Determine the [X, Y] coordinate at the center of the cell enclosing the given text.  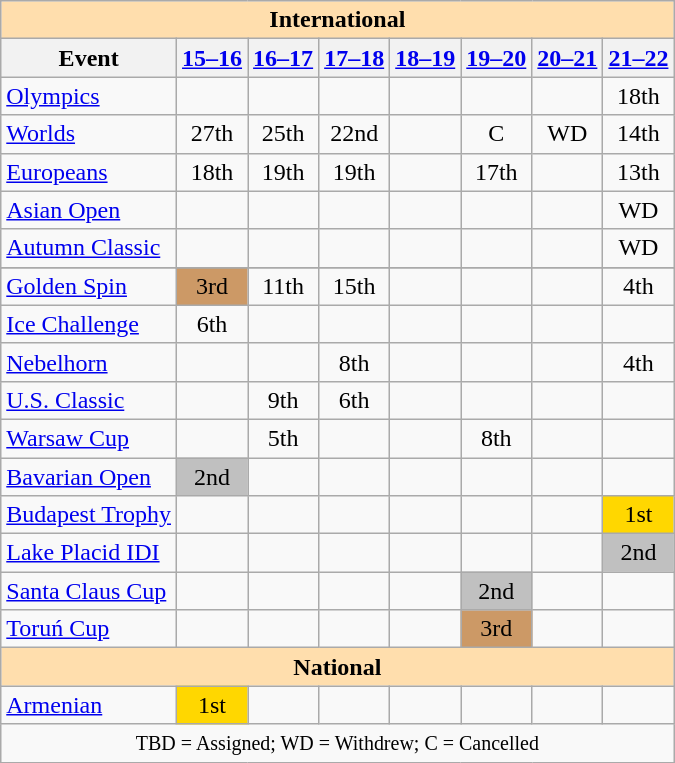
Warsaw Cup [89, 438]
18–19 [426, 58]
Asian Open [89, 210]
Autumn Classic [89, 248]
25th [284, 134]
U.S. Classic [89, 400]
Olympics [89, 96]
Toruń Cup [89, 629]
National [338, 667]
Armenian [89, 705]
Europeans [89, 172]
Ice Challenge [89, 324]
Golden Spin [89, 286]
14th [638, 134]
22nd [354, 134]
17th [496, 172]
Worlds [89, 134]
15–16 [212, 58]
13th [638, 172]
21–22 [638, 58]
9th [284, 400]
Lake Placid IDI [89, 553]
TBD = Assigned; WD = Withdrew; C = Cancelled [338, 743]
5th [284, 438]
International [338, 20]
Santa Claus Cup [89, 591]
20–21 [568, 58]
15th [354, 286]
19–20 [496, 58]
Event [89, 58]
27th [212, 134]
Budapest Trophy [89, 515]
17–18 [354, 58]
Bavarian Open [89, 477]
16–17 [284, 58]
11th [284, 286]
C [496, 134]
Nebelhorn [89, 362]
